Find where the given text appears and provide that cell's center as (X, Y) coordinate. 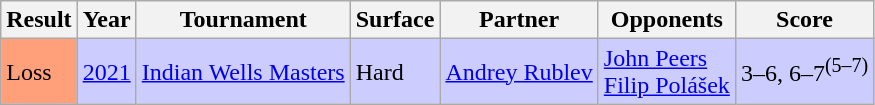
John Peers Filip Polášek (666, 72)
Opponents (666, 20)
3–6, 6–7(5–7) (804, 72)
Result (39, 20)
Indian Wells Masters (243, 72)
Hard (395, 72)
Tournament (243, 20)
Andrey Rublev (519, 72)
2021 (106, 72)
Surface (395, 20)
Partner (519, 20)
Loss (39, 72)
Score (804, 20)
Year (106, 20)
